Search for the cell housing the specified text and yield its [X, Y] center coordinate. 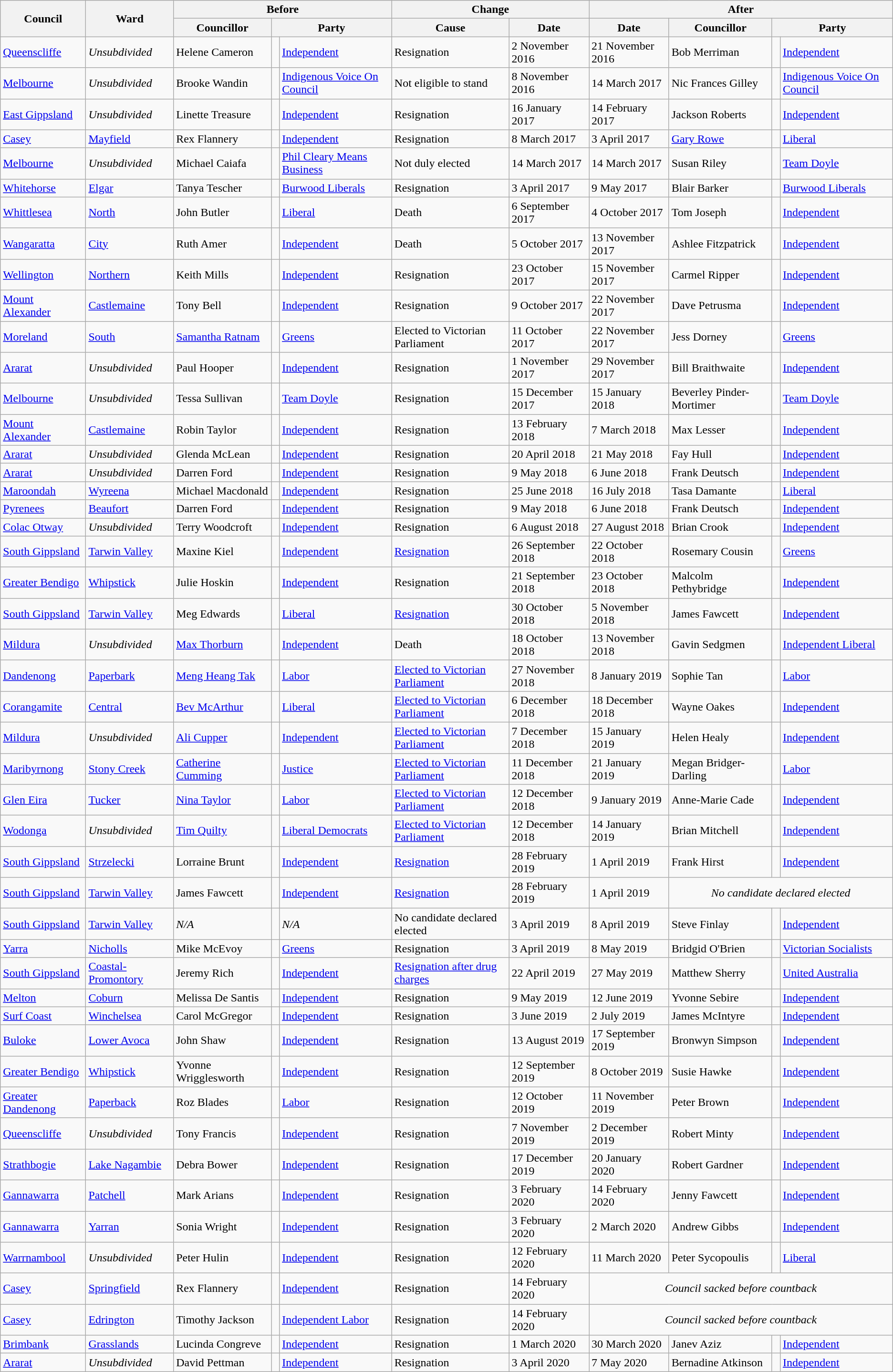
25 June 2018 [549, 491]
Sonia Wright [222, 1227]
Keith Mills [222, 275]
Tasa Damante [720, 491]
Yvonne Sebire [720, 998]
Coastal-Promontory [130, 973]
15 December 2017 [549, 399]
2 November 2016 [549, 52]
Tucker [130, 800]
20 January 2020 [629, 1165]
5 November 2018 [629, 613]
Susie Hawke [720, 1071]
Terry Woodcroft [222, 527]
Beaufort [130, 509]
Blair Barker [720, 188]
8 March 2017 [549, 139]
Brian Mitchell [720, 831]
Independent Liberal [836, 645]
Gary Rowe [720, 139]
Resignation after drug charges [450, 973]
16 January 2017 [549, 114]
21 May 2018 [629, 454]
Robin Taylor [222, 430]
13 November 2018 [629, 645]
Peter Brown [720, 1103]
James McIntyre [720, 1016]
Central [130, 707]
David Pettman [222, 1362]
Tom Joseph [720, 213]
18 December 2018 [629, 707]
Buloke [43, 1041]
Matthew Sherry [720, 973]
8 April 2019 [629, 924]
14 January 2019 [629, 831]
4 October 2017 [629, 213]
12 February 2020 [549, 1258]
After [741, 10]
City [130, 243]
Timothy Jackson [222, 1320]
Dave Petrusma [720, 305]
Paul Hooper [222, 368]
Jeremy Rich [222, 973]
2 July 2019 [629, 1016]
20 April 2018 [549, 454]
Brian Crook [720, 527]
Greater Dandenong [43, 1103]
22 April 2019 [549, 973]
15 January 2018 [629, 399]
Ashlee Fitzpatrick [720, 243]
Pyrenees [43, 509]
26 September 2018 [549, 551]
Peter Sycopoulis [720, 1258]
30 October 2018 [549, 613]
Wangaratta [43, 243]
Justice [336, 769]
7 May 2020 [629, 1362]
22 October 2018 [629, 551]
21 September 2018 [549, 583]
3 April 2020 [549, 1362]
Janev Aziz [720, 1344]
Peter Hulin [222, 1258]
16 July 2018 [629, 491]
Whitehorse [43, 188]
Paperbark [130, 675]
Council [43, 19]
27 May 2019 [629, 973]
Rosemary Cousin [720, 551]
John Butler [222, 213]
Surf Coast [43, 1016]
2 December 2019 [629, 1133]
Fay Hull [720, 454]
30 March 2020 [629, 1344]
Wellington [43, 275]
Meng Heang Tak [222, 675]
Strzelecki [130, 862]
Strathbogie [43, 1165]
Nicholls [130, 949]
Not duly elected [450, 163]
Anne-Marie Cade [720, 800]
7 November 2019 [549, 1133]
Melissa De Santis [222, 998]
Malcolm Pethybridge [720, 583]
Beverley Pinder-Mortimer [720, 399]
Tessa Sullivan [222, 399]
Robert Minty [720, 1133]
Whittlesea [43, 213]
Stony Creek [130, 769]
5 October 2017 [549, 243]
Frank Hirst [720, 862]
Max Thorburn [222, 645]
3 June 2019 [549, 1016]
7 March 2018 [629, 430]
Robert Gardner [720, 1165]
Before [283, 10]
12 June 2019 [629, 998]
Roz Blades [222, 1103]
Yarran [130, 1227]
15 November 2017 [629, 275]
27 August 2018 [629, 527]
Tony Bell [222, 305]
Max Lesser [720, 430]
Yvonne Wrigglesworth [222, 1071]
Nina Taylor [222, 800]
8 May 2019 [629, 949]
Paperback [130, 1103]
Bev McArthur [222, 707]
27 November 2018 [549, 675]
Helen Healy [720, 737]
8 November 2016 [549, 83]
23 October 2018 [629, 583]
Not eligible to stand [450, 83]
9 May 2019 [549, 998]
11 November 2019 [629, 1103]
6 September 2017 [549, 213]
Jess Dorney [720, 337]
Debra Bower [222, 1165]
Bob Merriman [720, 52]
Julie Hoskin [222, 583]
United Australia [836, 973]
Lorraine Brunt [222, 862]
13 August 2019 [549, 1041]
Maroondah [43, 491]
Warrnambool [43, 1258]
Liberal Democrats [336, 831]
11 December 2018 [549, 769]
12 October 2019 [549, 1103]
1 November 2017 [549, 368]
Ruth Amer [222, 243]
Carmel Ripper [720, 275]
Melton [43, 998]
6 August 2018 [549, 527]
Ward [130, 19]
Michael Macdonald [222, 491]
21 January 2019 [629, 769]
Helene Cameron [222, 52]
Tanya Tescher [222, 188]
East Gippsland [43, 114]
Tony Francis [222, 1133]
Mayfield [130, 139]
Winchelsea [130, 1016]
John Shaw [222, 1041]
Moreland [43, 337]
29 November 2017 [629, 368]
Corangamite [43, 707]
Andrew Gibbs [720, 1227]
Ali Cupper [222, 737]
Glenda McLean [222, 454]
2 March 2020 [629, 1227]
Jackson Roberts [720, 114]
North [130, 213]
Coburn [130, 998]
Jenny Fawcett [720, 1195]
Wayne Oakes [720, 707]
Lake Nagambie [130, 1165]
Michael Caiafa [222, 163]
Springfield [130, 1289]
Grasslands [130, 1344]
Samantha Ratnam [222, 337]
Change [490, 10]
11 October 2017 [549, 337]
Glen Eira [43, 800]
6 December 2018 [549, 707]
Cause [450, 28]
Steve Finlay [720, 924]
9 January 2019 [629, 800]
Maxine Kiel [222, 551]
Catherine Cumming [222, 769]
9 October 2017 [549, 305]
21 November 2016 [629, 52]
Nic Frances Gilley [720, 83]
Bernadine Atkinson [720, 1362]
Yarra [43, 949]
17 December 2019 [549, 1165]
Mike McEvoy [222, 949]
Wyreena [130, 491]
Sophie Tan [720, 675]
Northern [130, 275]
12 September 2019 [549, 1071]
23 October 2017 [549, 275]
15 January 2019 [629, 737]
Susan Riley [720, 163]
Phil Cleary Means Business [336, 163]
Brimbank [43, 1344]
Lower Avoca [130, 1041]
Dandenong [43, 675]
Meg Edwards [222, 613]
Bronwyn Simpson [720, 1041]
Colac Otway [43, 527]
Lucinda Congreve [222, 1344]
11 March 2020 [629, 1258]
Tim Quilty [222, 831]
Edrington [130, 1320]
Victorian Socialists [836, 949]
7 December 2018 [549, 737]
13 November 2017 [629, 243]
17 September 2019 [629, 1041]
Patchell [130, 1195]
Bill Braithwaite [720, 368]
Elgar [130, 188]
Wodonga [43, 831]
Maribyrnong [43, 769]
Linette Treasure [222, 114]
14 February 2017 [629, 114]
Bridgid O'Brien [720, 949]
8 October 2019 [629, 1071]
Brooke Wandin [222, 83]
Megan Bridger-Darling [720, 769]
Gavin Sedgmen [720, 645]
Carol McGregor [222, 1016]
13 February 2018 [549, 430]
Independent Labor [336, 1320]
Mark Arians [222, 1195]
18 October 2018 [549, 645]
9 May 2017 [629, 188]
8 January 2019 [629, 675]
South [130, 337]
1 March 2020 [549, 1344]
